Provide the (X, Y) coordinate of the cell's center where the given text is located.  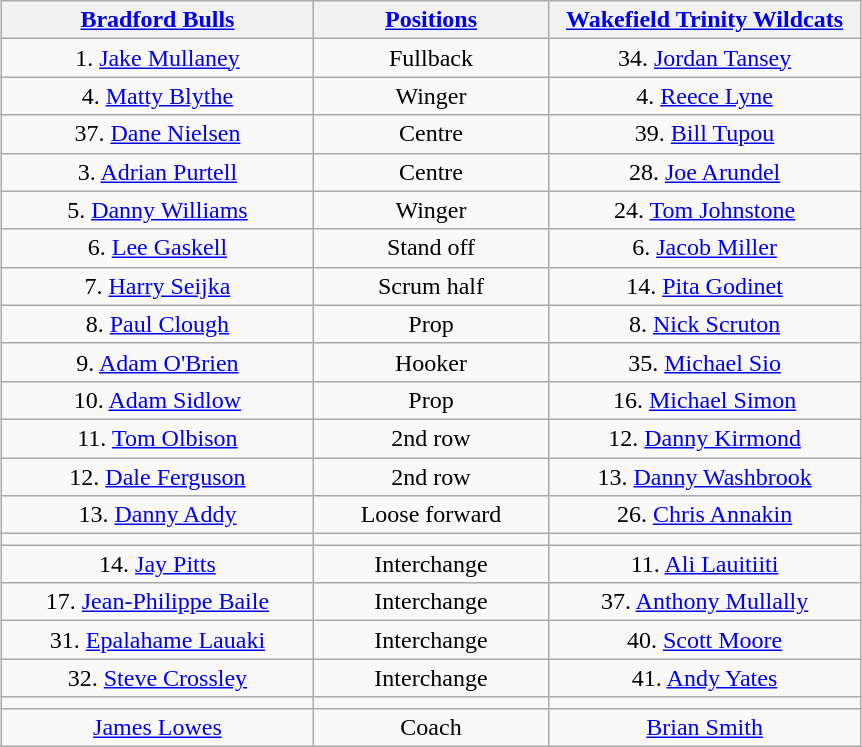
Stand off (431, 248)
James Lowes (158, 727)
4. Reece Lyne (704, 96)
4. Matty Blythe (158, 96)
37. Dane Nielsen (158, 134)
34. Jordan Tansey (704, 58)
Hooker (431, 362)
40. Scott Moore (704, 640)
35. Michael Sio (704, 362)
3. Adrian Purtell (158, 172)
8. Paul Clough (158, 324)
5. Danny Williams (158, 210)
12. Danny Kirmond (704, 438)
1. Jake Mullaney (158, 58)
32. Steve Crossley (158, 678)
Fullback (431, 58)
16. Michael Simon (704, 400)
8. Nick Scruton (704, 324)
6. Jacob Miller (704, 248)
17. Jean-Philippe Baile (158, 602)
7. Harry Seijka (158, 286)
10. Adam Sidlow (158, 400)
11. Ali Lauitiiti (704, 564)
Positions (431, 20)
Scrum half (431, 286)
14. Pita Godinet (704, 286)
41. Andy Yates (704, 678)
39. Bill Tupou (704, 134)
14. Jay Pitts (158, 564)
13. Danny Washbrook (704, 477)
11. Tom Olbison (158, 438)
9. Adam O'Brien (158, 362)
26. Chris Annakin (704, 515)
Bradford Bulls (158, 20)
Coach (431, 727)
28. Joe Arundel (704, 172)
31. Epalahame Lauaki (158, 640)
Loose forward (431, 515)
24. Tom Johnstone (704, 210)
13. Danny Addy (158, 515)
12. Dale Ferguson (158, 477)
Wakefield Trinity Wildcats (704, 20)
37. Anthony Mullally (704, 602)
Brian Smith (704, 727)
6. Lee Gaskell (158, 248)
